Extract the (X, Y) coordinate from the center of the cell holding the provided text.  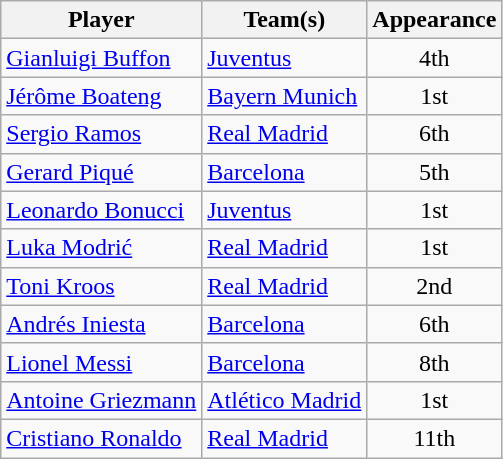
Lionel Messi (102, 362)
Andrés Iniesta (102, 324)
8th (434, 362)
2nd (434, 286)
Appearance (434, 20)
Antoine Griezmann (102, 400)
Toni Kroos (102, 286)
Gerard Piqué (102, 172)
11th (434, 438)
Leonardo Bonucci (102, 210)
Team(s) (284, 20)
5th (434, 172)
Jérôme Boateng (102, 96)
Luka Modrić (102, 248)
Atlético Madrid (284, 400)
Player (102, 20)
Gianluigi Buffon (102, 58)
Cristiano Ronaldo (102, 438)
Bayern Munich (284, 96)
4th (434, 58)
Sergio Ramos (102, 134)
